Identify which cell holds the provided text, then report its (X, Y) central coordinate. 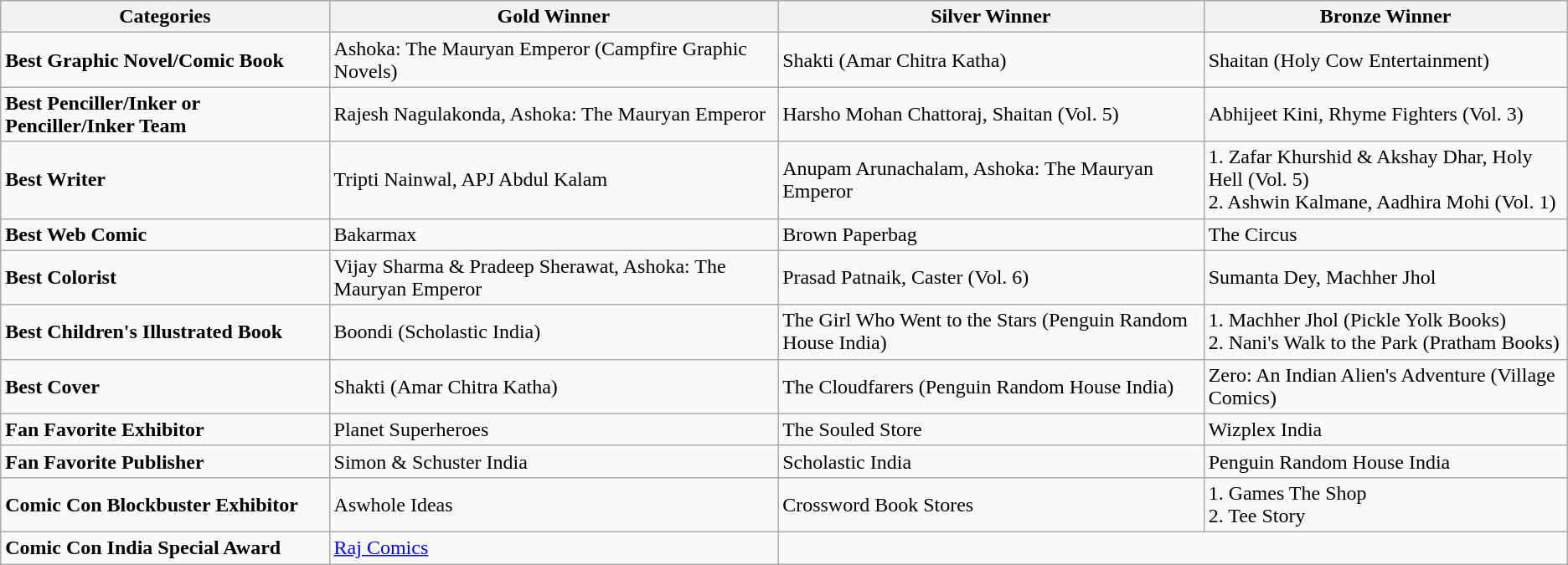
The Circus (1385, 234)
Best Writer (165, 180)
Tripti Nainwal, APJ Abdul Kalam (554, 180)
Aswhole Ideas (554, 504)
The Girl Who Went to the Stars (Penguin Random House India) (991, 331)
Best Graphic Novel/Comic Book (165, 60)
Brown Paperbag (991, 234)
Best Web Comic (165, 234)
Crossword Book Stores (991, 504)
Rajesh Nagulakonda, Ashoka: The Mauryan Emperor (554, 114)
Bakarmax (554, 234)
Categories (165, 17)
Comic Con India Special Award (165, 547)
Best Penciller/Inker or Penciller/Inker Team (165, 114)
1. Machher Jhol (Pickle Yolk Books)2. Nani's Walk to the Park (Pratham Books) (1385, 331)
Sumanta Dey, Machher Jhol (1385, 278)
1. Zafar Khurshid & Akshay Dhar, Holy Hell (Vol. 5)2. Ashwin Kalmane, Aadhira Mohi (Vol. 1) (1385, 180)
Simon & Schuster India (554, 461)
Best Children's Illustrated Book (165, 331)
Vijay Sharma & Pradeep Sherawat, Ashoka: The Mauryan Emperor (554, 278)
Gold Winner (554, 17)
Penguin Random House India (1385, 461)
Anupam Arunachalam, Ashoka: The Mauryan Emperor (991, 180)
Wizplex India (1385, 429)
Fan Favorite Publisher (165, 461)
Best Cover (165, 387)
Ashoka: The Mauryan Emperor (Campfire Graphic Novels) (554, 60)
Zero: An Indian Alien's Adventure (Village Comics) (1385, 387)
Harsho Mohan Chattoraj, Shaitan (Vol. 5) (991, 114)
Silver Winner (991, 17)
Boondi (Scholastic India) (554, 331)
Best Colorist (165, 278)
Shaitan (Holy Cow Entertainment) (1385, 60)
1. Games The Shop2. Tee Story (1385, 504)
Prasad Patnaik, Caster (Vol. 6) (991, 278)
Planet Superheroes (554, 429)
Fan Favorite Exhibitor (165, 429)
Comic Con Blockbuster Exhibitor (165, 504)
The Cloudfarers (Penguin Random House India) (991, 387)
Bronze Winner (1385, 17)
Abhijeet Kini, Rhyme Fighters (Vol. 3) (1385, 114)
Scholastic India (991, 461)
Raj Comics (554, 547)
The Souled Store (991, 429)
